Provide the (X, Y) coordinate of the cell's center where the given text is located.  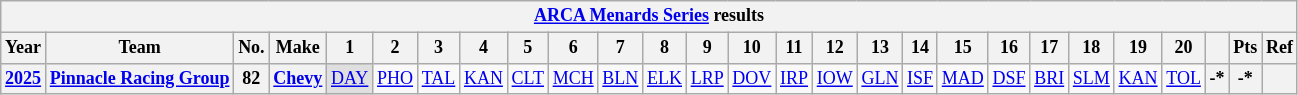
9 (707, 48)
ELK (665, 78)
10 (752, 48)
IOW (834, 78)
2 (396, 48)
No. (252, 48)
IRP (794, 78)
GLN (880, 78)
3 (438, 48)
14 (920, 48)
ARCA Menards Series results (649, 16)
ISF (920, 78)
MCH (573, 78)
DAY (350, 78)
DOV (752, 78)
18 (1092, 48)
Pinnacle Racing Group (139, 78)
BLN (620, 78)
Make (298, 48)
8 (665, 48)
Chevy (298, 78)
82 (252, 78)
Pts (1246, 48)
17 (1050, 48)
16 (1009, 48)
1 (350, 48)
11 (794, 48)
TOL (1184, 78)
DSF (1009, 78)
CLT (528, 78)
Team (139, 48)
6 (573, 48)
Ref (1280, 48)
TAL (438, 78)
2025 (24, 78)
PHO (396, 78)
7 (620, 48)
4 (484, 48)
20 (1184, 48)
15 (962, 48)
SLM (1092, 78)
Year (24, 48)
5 (528, 48)
MAD (962, 78)
19 (1138, 48)
BRI (1050, 78)
LRP (707, 78)
12 (834, 48)
13 (880, 48)
